Search for the cell housing the specified text and yield its (X, Y) center coordinate. 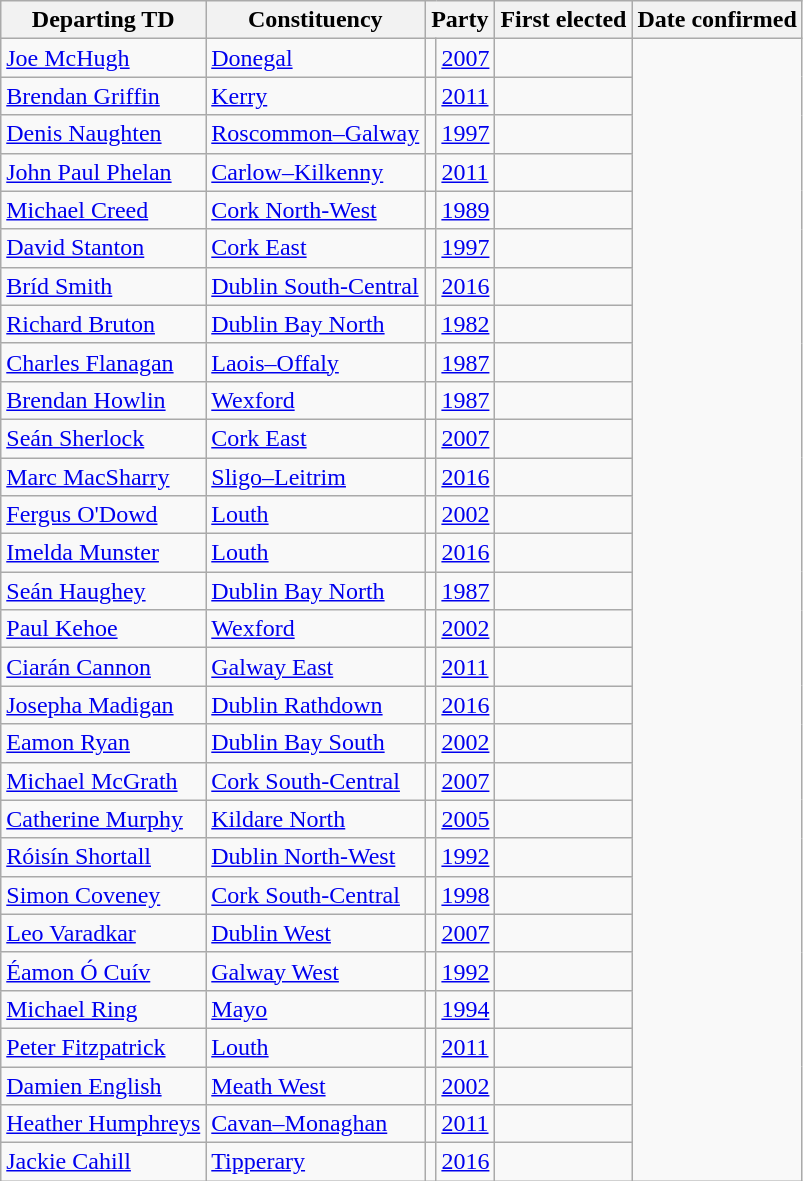
Eamon Ryan (104, 743)
Cavan–Monaghan (316, 1124)
1989 (466, 210)
Constituency (316, 20)
Denis Naughten (104, 134)
Simon Coveney (104, 895)
Michael Creed (104, 210)
Laois–Offaly (316, 362)
Seán Haughey (104, 591)
Michael McGrath (104, 781)
Cork North-West (316, 210)
Seán Sherlock (104, 438)
Damien English (104, 1085)
Kerry (316, 96)
2005 (466, 819)
Carlow–Kilkenny (316, 172)
First elected (564, 20)
Richard Bruton (104, 324)
Fergus O'Dowd (104, 515)
Paul Kehoe (104, 629)
Imelda Munster (104, 553)
Róisín Shortall (104, 857)
Roscommon–Galway (316, 134)
Party (460, 20)
Brendan Griffin (104, 96)
Dublin South-Central (316, 286)
Kildare North (316, 819)
Marc MacSharry (104, 477)
Éamon Ó Cuív (104, 971)
Jackie Cahill (104, 1162)
Sligo–Leitrim (316, 477)
Bríd Smith (104, 286)
Charles Flanagan (104, 362)
Heather Humphreys (104, 1124)
1982 (466, 324)
Leo Varadkar (104, 933)
Tipperary (316, 1162)
Dublin Rathdown (316, 705)
Galway East (316, 667)
1994 (466, 1009)
Mayo (316, 1009)
Brendan Howlin (104, 400)
Dublin West (316, 933)
Ciarán Cannon (104, 667)
Date confirmed (717, 20)
Departing TD (104, 20)
Joe McHugh (104, 58)
Galway West (316, 971)
Dublin Bay South (316, 743)
Michael Ring (104, 1009)
Peter Fitzpatrick (104, 1047)
John Paul Phelan (104, 172)
Catherine Murphy (104, 819)
Josepha Madigan (104, 705)
Donegal (316, 58)
Meath West (316, 1085)
David Stanton (104, 248)
Dublin North-West (316, 857)
1998 (466, 895)
